Locate the cell with the specified text and output its [x, y] center coordinate. 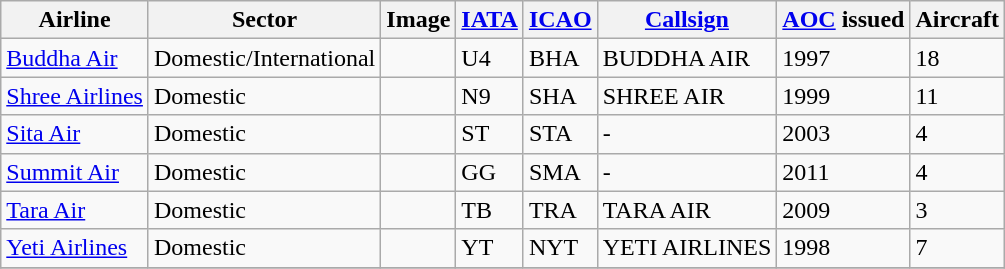
Domestic/International [264, 58]
2009 [844, 210]
2003 [844, 134]
TB [490, 210]
Airline [75, 20]
Sector [264, 20]
SMA [560, 172]
AOC issued [844, 20]
NYT [560, 248]
Aircraft [958, 20]
3 [958, 210]
Sita Air [75, 134]
GG [490, 172]
Yeti Airlines [75, 248]
ST [490, 134]
SHA [560, 96]
11 [958, 96]
1998 [844, 248]
SHREE AIR [687, 96]
Buddha Air [75, 58]
BHA [560, 58]
Summit Air [75, 172]
1999 [844, 96]
2011 [844, 172]
Tara Air [75, 210]
STA [560, 134]
IATA [490, 20]
TARA AIR [687, 210]
7 [958, 248]
Callsign [687, 20]
1997 [844, 58]
TRA [560, 210]
Image [418, 20]
U4 [490, 58]
18 [958, 58]
Shree Airlines [75, 96]
BUDDHA AIR [687, 58]
YT [490, 248]
ICAO [560, 20]
N9 [490, 96]
YETI AIRLINES [687, 248]
